Output the [x, y] coordinate of the center of the cell containing the given text.  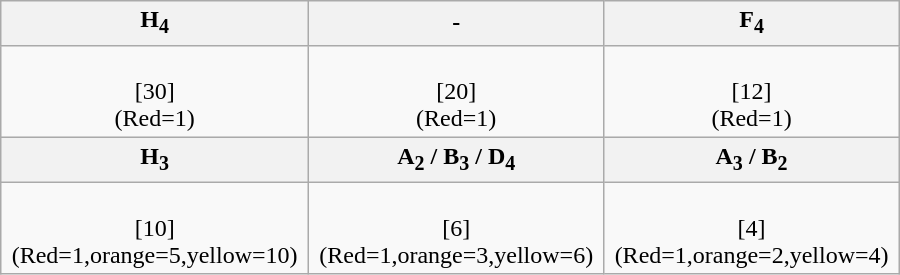
[10](Red=1,orange=5,yellow=10) [155, 228]
[6](Red=1,orange=3,yellow=6) [456, 228]
- [456, 23]
[30](Red=1) [155, 91]
[4](Red=1,orange=2,yellow=4) [752, 228]
A3 / B2 [752, 159]
H4 [155, 23]
[12](Red=1) [752, 91]
H3 [155, 159]
F4 [752, 23]
[20](Red=1) [456, 91]
A2 / B3 / D4 [456, 159]
